Return the (x, y) coordinate for the center point of the cell that contains the specified text.  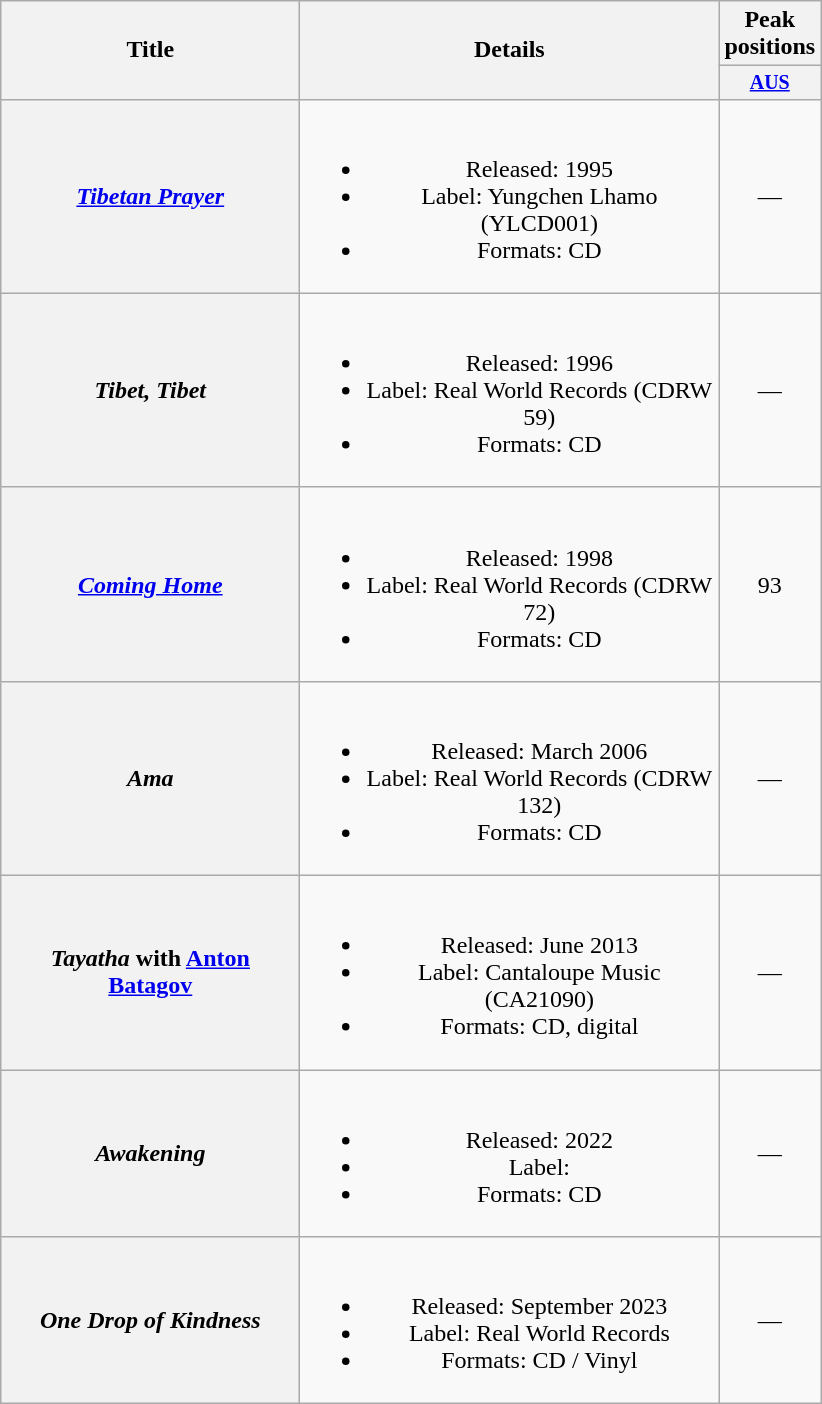
Tibet, Tibet (150, 390)
93 (770, 584)
Coming Home (150, 584)
AUS (770, 82)
Released: 2022Label:Formats: CD (510, 1154)
Released: March 2006Label: Real World Records (CDRW 132)Formats: CD (510, 778)
Released: June 2013Label: Cantaloupe Music (CA21090)Formats: CD, digital (510, 973)
Released: 1995Label: Yungchen Lhamo (YLCD001)Formats: CD (510, 196)
Peak positions (770, 34)
Tibetan Prayer (150, 196)
Awakening (150, 1154)
Ama (150, 778)
Title (150, 50)
Released: September 2023Label: Real World RecordsFormats: CD / Vinyl (510, 1320)
Details (510, 50)
Released: 1998Label: Real World Records (CDRW 72)Formats: CD (510, 584)
Released: 1996Label: Real World Records (CDRW 59)Formats: CD (510, 390)
Tayatha with Anton Batagov (150, 973)
One Drop of Kindness (150, 1320)
